Return (x, y) of the center of cell containing provided text 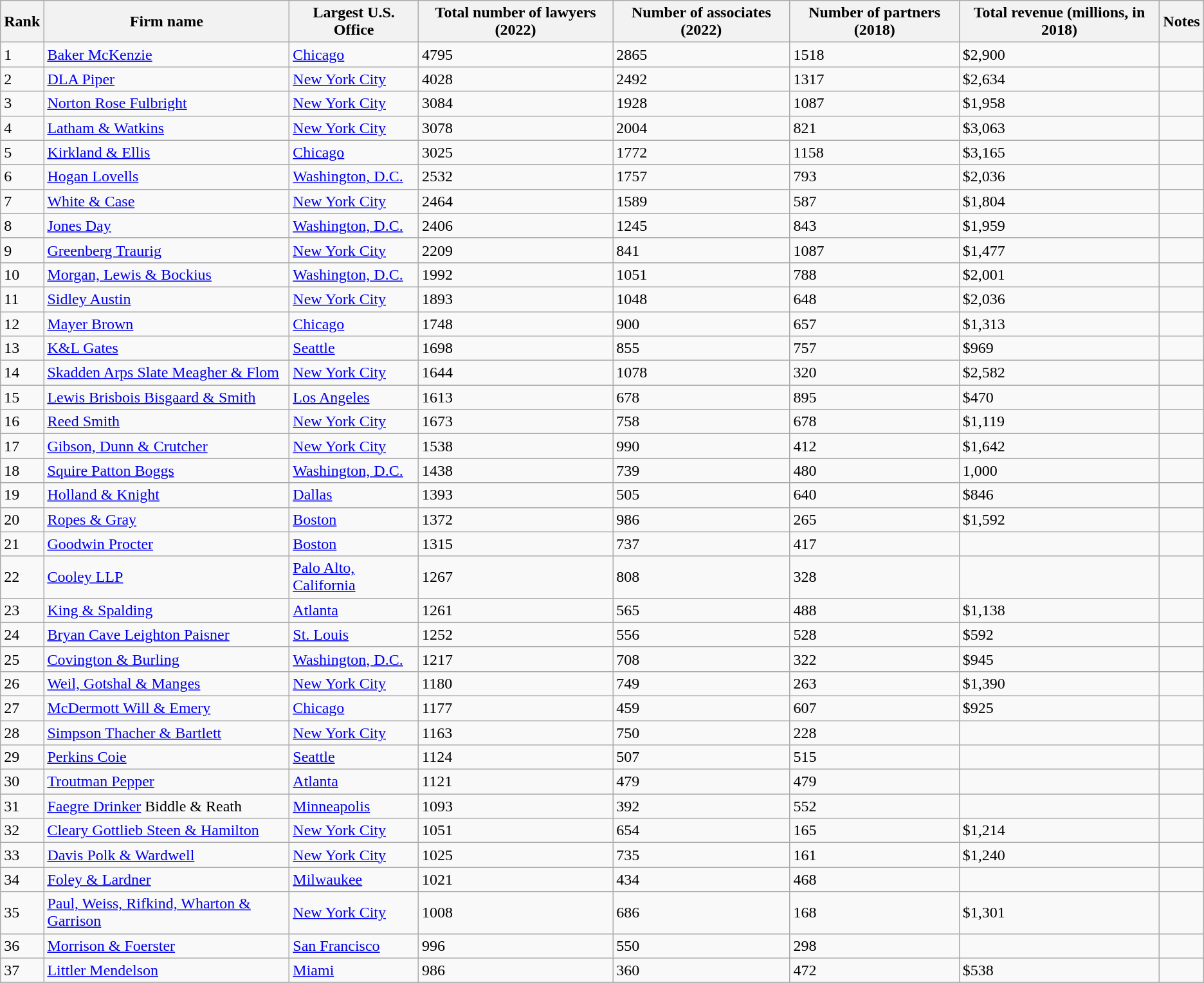
$1,138 (1059, 610)
1518 (875, 55)
13 (22, 348)
708 (701, 659)
Number of partners (2018) (875, 22)
1124 (516, 757)
1748 (516, 323)
$592 (1059, 635)
1261 (516, 610)
1093 (516, 806)
$3,165 (1059, 152)
Largest U.S. Office (354, 22)
515 (875, 757)
14 (22, 373)
1245 (701, 226)
3 (22, 104)
Squire Patton Boggs (167, 471)
$538 (1059, 970)
16 (22, 422)
Holland & Knight (167, 495)
Dallas (354, 495)
412 (875, 446)
Mayer Brown (167, 323)
161 (875, 855)
1372 (516, 519)
417 (875, 544)
468 (875, 879)
Jones Day (167, 226)
2532 (516, 177)
1,000 (1059, 471)
34 (22, 879)
895 (875, 397)
Cooley LLP (167, 577)
25 (22, 659)
1 (22, 55)
37 (22, 970)
480 (875, 471)
4028 (516, 79)
Los Angeles (354, 397)
1267 (516, 577)
17 (22, 446)
6 (22, 177)
2209 (516, 250)
565 (701, 610)
1177 (516, 708)
Total number of lawyers (2022) (516, 22)
36 (22, 946)
26 (22, 683)
Sidley Austin (167, 299)
1025 (516, 855)
1315 (516, 544)
Kirkland & Ellis (167, 152)
DLA Piper (167, 79)
McDermott Will & Emery (167, 708)
165 (875, 831)
$1,313 (1059, 323)
1252 (516, 635)
$846 (1059, 495)
587 (875, 201)
$925 (1059, 708)
Notes (1181, 22)
Gibson, Dunn & Crutcher (167, 446)
Davis Polk & Wardwell (167, 855)
1008 (516, 913)
2406 (516, 226)
686 (701, 913)
20 (22, 519)
King & Spalding (167, 610)
392 (701, 806)
Firm name (167, 22)
607 (875, 708)
Goodwin Procter (167, 544)
10 (22, 275)
Latham & Watkins (167, 128)
Number of associates (2022) (701, 22)
1163 (516, 732)
4 (22, 128)
1438 (516, 471)
Simpson Thacher & Bartlett (167, 732)
657 (875, 323)
1613 (516, 397)
1893 (516, 299)
1317 (875, 79)
7 (22, 201)
1021 (516, 879)
$1,959 (1059, 226)
Foley & Lardner (167, 879)
472 (875, 970)
488 (875, 610)
Palo Alto, California (354, 577)
$1,642 (1059, 446)
739 (701, 471)
$2,900 (1059, 55)
654 (701, 831)
Minneapolis (354, 806)
$2,001 (1059, 275)
1992 (516, 275)
841 (701, 250)
Rank (22, 22)
23 (22, 610)
648 (875, 299)
12 (22, 323)
$3,063 (1059, 128)
$470 (1059, 397)
322 (875, 659)
$1,240 (1059, 855)
15 (22, 397)
Milwaukee (354, 879)
3078 (516, 128)
556 (701, 635)
Ropes & Gray (167, 519)
$1,214 (1059, 831)
Reed Smith (167, 422)
2 (22, 79)
640 (875, 495)
1698 (516, 348)
5 (22, 152)
Perkins Coie (167, 757)
996 (516, 946)
3025 (516, 152)
$1,592 (1059, 519)
298 (875, 946)
263 (875, 683)
528 (875, 635)
$1,958 (1059, 104)
$969 (1059, 348)
$1,119 (1059, 422)
24 (22, 635)
32 (22, 831)
1158 (875, 152)
White & Case (167, 201)
11 (22, 299)
K&L Gates (167, 348)
360 (701, 970)
2464 (516, 201)
750 (701, 732)
168 (875, 913)
Faegre Drinker Biddle & Reath (167, 806)
Morrison & Foerster (167, 946)
1180 (516, 683)
793 (875, 177)
$1,477 (1059, 250)
737 (701, 544)
757 (875, 348)
$2,582 (1059, 373)
855 (701, 348)
Norton Rose Fulbright (167, 104)
2865 (701, 55)
749 (701, 683)
Weil, Gotshal & Manges (167, 683)
505 (701, 495)
1772 (701, 152)
Miami (354, 970)
459 (701, 708)
30 (22, 782)
1589 (701, 201)
550 (701, 946)
27 (22, 708)
900 (701, 323)
328 (875, 577)
1644 (516, 373)
San Francisco (354, 946)
1928 (701, 104)
1048 (701, 299)
788 (875, 275)
4795 (516, 55)
2004 (701, 128)
Littler Mendelson (167, 970)
507 (701, 757)
$945 (1059, 659)
735 (701, 855)
28 (22, 732)
1121 (516, 782)
228 (875, 732)
19 (22, 495)
Bryan Cave Leighton Paisner (167, 635)
8 (22, 226)
Troutman Pepper (167, 782)
Covington & Burling (167, 659)
$1,804 (1059, 201)
Total revenue (millions, in 2018) (1059, 22)
9 (22, 250)
$1,301 (1059, 913)
$2,634 (1059, 79)
Baker McKenzie (167, 55)
552 (875, 806)
990 (701, 446)
434 (701, 879)
29 (22, 757)
843 (875, 226)
3084 (516, 104)
Greenberg Traurig (167, 250)
33 (22, 855)
35 (22, 913)
Morgan, Lewis & Bockius (167, 275)
21 (22, 544)
31 (22, 806)
1538 (516, 446)
821 (875, 128)
$1,390 (1059, 683)
St. Louis (354, 635)
2492 (701, 79)
1757 (701, 177)
1673 (516, 422)
Skadden Arps Slate Meagher & Flom (167, 373)
758 (701, 422)
Paul, Weiss, Rifkind, Wharton & Garrison (167, 913)
1217 (516, 659)
808 (701, 577)
320 (875, 373)
265 (875, 519)
Cleary Gottlieb Steen & Hamilton (167, 831)
1078 (701, 373)
Hogan Lovells (167, 177)
22 (22, 577)
18 (22, 471)
1393 (516, 495)
Lewis Brisbois Bisgaard & Smith (167, 397)
